For the text-containing cell, return its midpoint in [x, y] coordinate format. 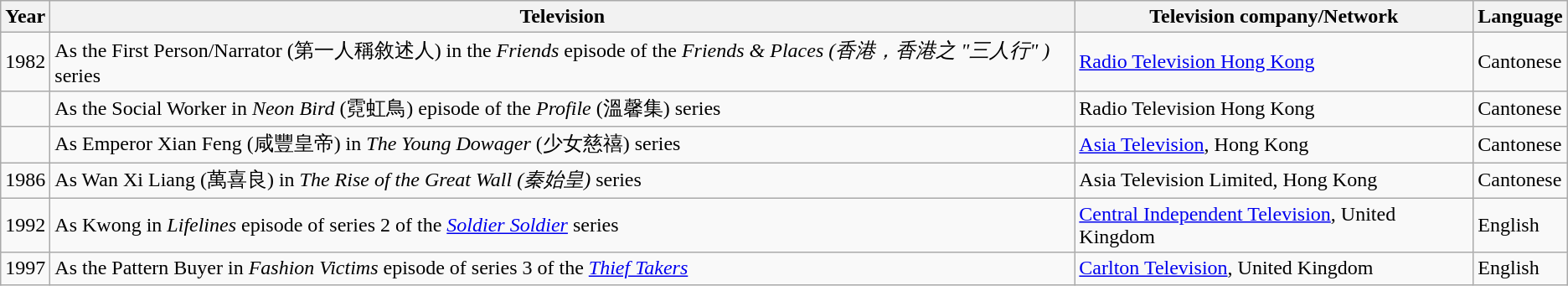
1992 [25, 225]
1997 [25, 268]
As Wan Xi Liang (萬喜良) in The Rise of the Great Wall (秦始皇) series [563, 181]
1982 [25, 62]
As Emperor Xian Feng (咸豐皇帝) in The Young Dowager (少女慈禧) series [563, 144]
Language [1520, 17]
As the Pattern Buyer in Fashion Victims episode of series 3 of the Thief Takers [563, 268]
As the Social Worker in Neon Bird (霓虹鳥) episode of the Profile (溫馨集) series [563, 109]
As the First Person/Narrator (第一人稱敘述人) in the Friends episode of the Friends & Places (香港，香港之 "三人行" ) series [563, 62]
Asia Television Limited, Hong Kong [1274, 181]
1986 [25, 181]
Carlton Television, United Kingdom [1274, 268]
Television [563, 17]
Year [25, 17]
As Kwong in Lifelines episode of series 2 of the Soldier Soldier series [563, 225]
Asia Television, Hong Kong [1274, 144]
Television company/Network [1274, 17]
Central Independent Television, United Kingdom [1274, 225]
